Return [x, y] of the center of cell containing provided text 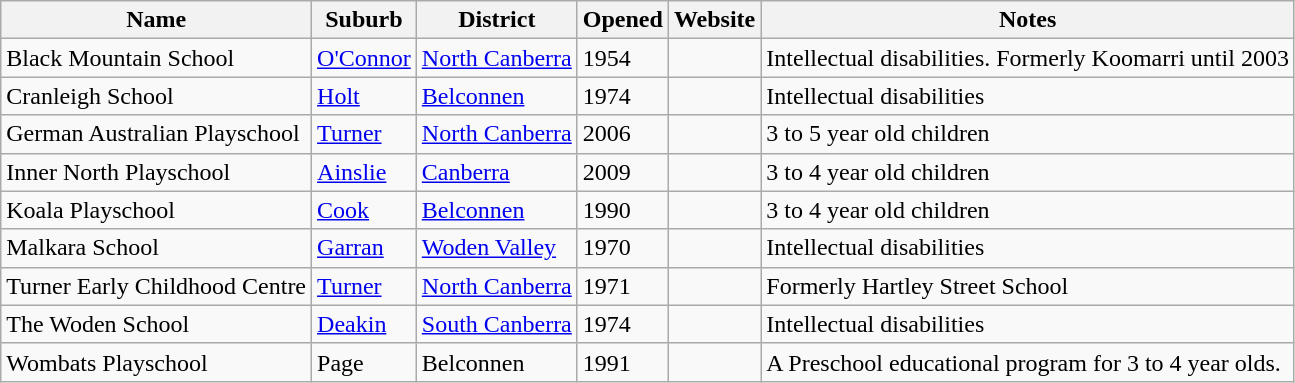
1990 [622, 210]
District [496, 20]
2006 [622, 134]
2009 [622, 172]
Turner Early Childhood Centre [156, 286]
A Preschool educational program for 3 to 4 year olds. [1028, 362]
South Canberra [496, 324]
1954 [622, 58]
1991 [622, 362]
Page [364, 362]
O'Connor [364, 58]
1971 [622, 286]
Woden Valley [496, 248]
German Australian Playschool [156, 134]
Ainslie [364, 172]
Website [714, 20]
3 to 5 year old children [1028, 134]
Holt [364, 96]
Deakin [364, 324]
Formerly Hartley Street School [1028, 286]
Suburb [364, 20]
1970 [622, 248]
Malkara School [156, 248]
Wombats Playschool [156, 362]
Name [156, 20]
Notes [1028, 20]
Koala Playschool [156, 210]
Cranleigh School [156, 96]
Canberra [496, 172]
Inner North Playschool [156, 172]
Intellectual disabilities. Formerly Koomarri until 2003 [1028, 58]
The Woden School [156, 324]
Garran [364, 248]
Black Mountain School [156, 58]
Opened [622, 20]
Cook [364, 210]
